Capture the cell that displays the provided text and extract its [X, Y] central coordinate. 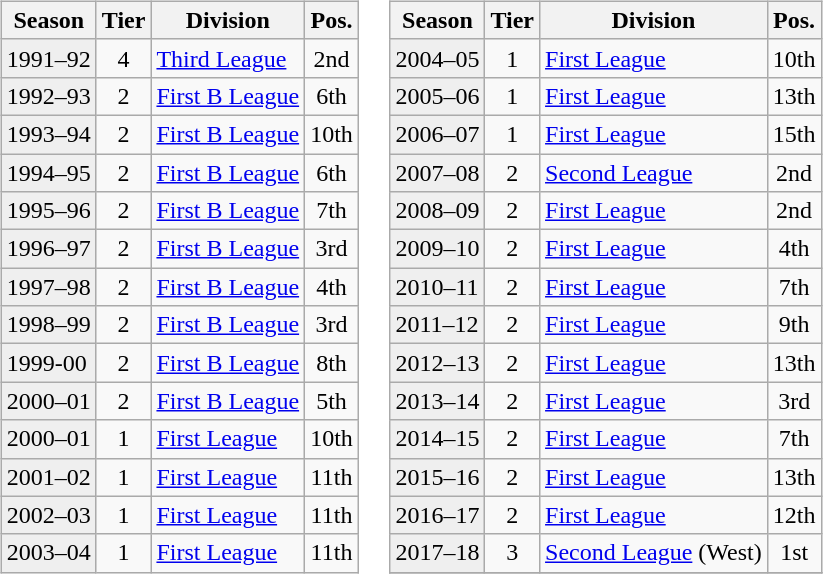
2008–09 [438, 211]
2001–02 [48, 477]
2007–08 [438, 173]
2013–14 [438, 401]
1993–94 [48, 134]
2010–11 [438, 287]
1994–95 [48, 173]
2015–16 [438, 477]
2014–15 [438, 439]
8th [332, 363]
2002–03 [48, 515]
1997–98 [48, 287]
3 [512, 553]
1991–92 [48, 58]
1999-00 [48, 363]
2017–18 [438, 553]
1995–96 [48, 211]
2005–06 [438, 96]
1st [794, 553]
2011–12 [438, 325]
1992–93 [48, 96]
2016–17 [438, 515]
5th [332, 401]
2003–04 [48, 553]
Second League [654, 173]
2009–10 [438, 249]
1998–99 [48, 325]
9th [794, 325]
15th [794, 134]
1996–97 [48, 249]
2004–05 [438, 58]
2012–13 [438, 363]
4 [124, 58]
2006–07 [438, 134]
12th [794, 515]
Second League (West) [654, 553]
Third League [228, 58]
